Pinpoint the cell where the given text exists, returning its (x, y) midpoint coordinate. 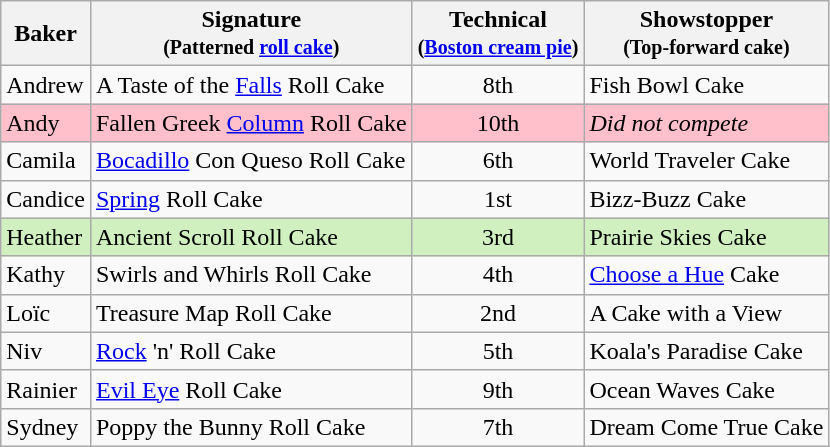
8th (498, 85)
3rd (498, 237)
2nd (498, 313)
Spring Roll Cake (251, 199)
World Traveler Cake (706, 161)
Showstopper(Top-forward cake) (706, 34)
Camila (46, 161)
Sydney (46, 427)
Rainier (46, 389)
5th (498, 351)
Technical(Boston cream pie) (498, 34)
6th (498, 161)
Loïc (46, 313)
1st (498, 199)
Dream Come True Cake (706, 427)
Baker (46, 34)
Rock 'n' Roll Cake (251, 351)
7th (498, 427)
Niv (46, 351)
Andrew (46, 85)
Treasure Map Roll Cake (251, 313)
Choose a Hue Cake (706, 275)
Koala's Paradise Cake (706, 351)
Poppy the Bunny Roll Cake (251, 427)
Andy (46, 123)
Did not compete (706, 123)
9th (498, 389)
Ocean Waves Cake (706, 389)
Bocadillo Con Queso Roll Cake (251, 161)
A Cake with a View (706, 313)
A Taste of the Falls Roll Cake (251, 85)
Candice (46, 199)
Signature(Patterned roll cake) (251, 34)
Bizz-Buzz Cake (706, 199)
Ancient Scroll Roll Cake (251, 237)
4th (498, 275)
Heather (46, 237)
Fish Bowl Cake (706, 85)
10th (498, 123)
Fallen Greek Column Roll Cake (251, 123)
Swirls and Whirls Roll Cake (251, 275)
Evil Eye Roll Cake (251, 389)
Prairie Skies Cake (706, 237)
Kathy (46, 275)
